Determine the [x, y] coordinate at the center of the cell enclosing the given text.  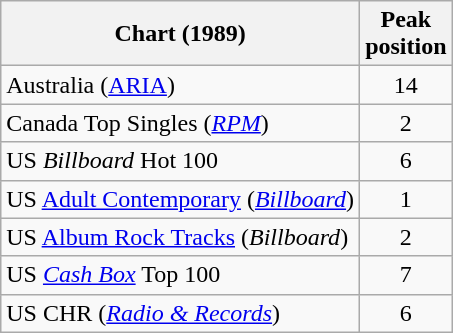
US Album Rock Tracks (Billboard) [180, 237]
7 [406, 275]
14 [406, 85]
Chart (1989) [180, 34]
1 [406, 199]
US CHR (Radio & Records) [180, 313]
Australia (ARIA) [180, 85]
Canada Top Singles (RPM) [180, 123]
US Billboard Hot 100 [180, 161]
Peakposition [406, 34]
US Adult Contemporary (Billboard) [180, 199]
US Cash Box Top 100 [180, 275]
